For the text-containing cell, return its midpoint in [x, y] coordinate format. 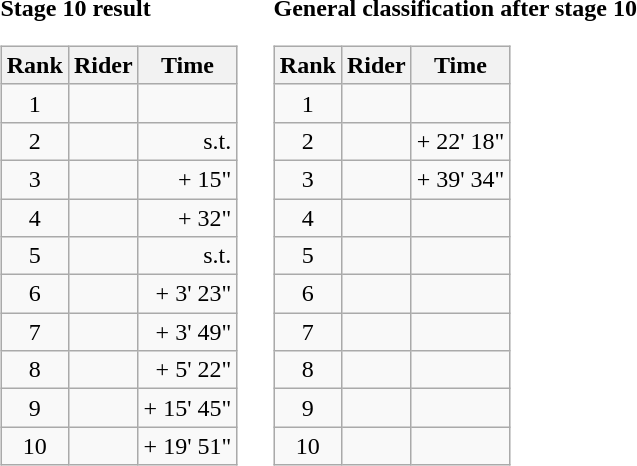
+ 32" [188, 217]
+ 3' 23" [188, 294]
+ 39' 34" [460, 179]
+ 3' 49" [188, 332]
+ 15' 45" [188, 408]
+ 19' 51" [188, 446]
+ 15" [188, 179]
+ 22' 18" [460, 141]
+ 5' 22" [188, 370]
